Provide the [x, y] coordinate of the cell's center where the given text is located.  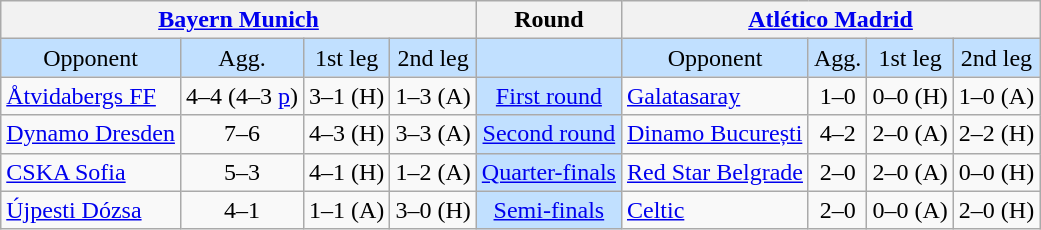
First round [548, 96]
1–2 (A) [433, 172]
2–2 (H) [996, 134]
3–3 (A) [433, 134]
Åtvidabergs FF [91, 96]
Round [548, 20]
4–4 (4–3 p) [242, 96]
Semi-finals [548, 210]
CSKA Sofia [91, 172]
Celtic [714, 210]
Second round [548, 134]
Quarter-finals [548, 172]
5–3 [242, 172]
Atlético Madrid [830, 20]
1–0 (A) [996, 96]
3–0 (H) [433, 210]
1–0 [837, 96]
Dinamo București [714, 134]
4–1 (H) [346, 172]
Galatasaray [714, 96]
Újpesti Dózsa [91, 210]
1–3 (A) [433, 96]
7–6 [242, 134]
Bayern Munich [239, 20]
4–3 (H) [346, 134]
Red Star Belgrade [714, 172]
1–1 (A) [346, 210]
3–1 (H) [346, 96]
2–0 (H) [996, 210]
4–2 [837, 134]
Dynamo Dresden [91, 134]
0–0 (A) [910, 210]
4–1 [242, 210]
